Find where the given text appears and provide that cell's center as [x, y] coordinate. 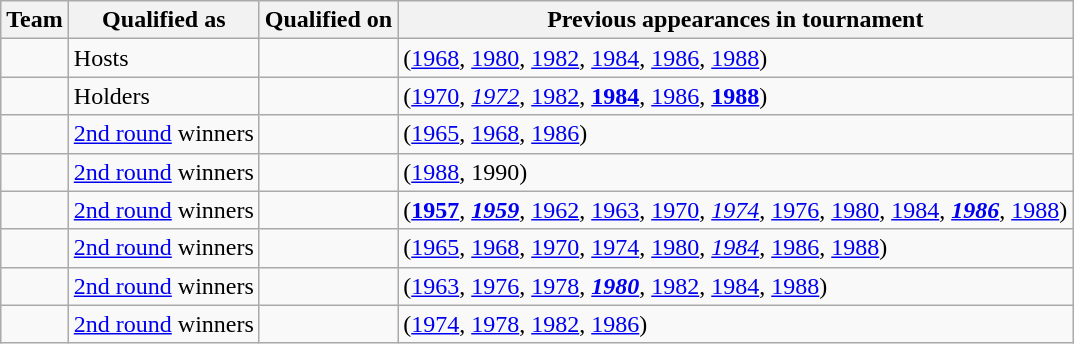
Qualified as [164, 20]
(1965, 1968, 1986) [736, 134]
(1968, 1980, 1982, 1984, 1986, 1988) [736, 58]
(1963, 1976, 1978, 1980, 1982, 1984, 1988) [736, 286]
Qualified on [328, 20]
(1965, 1968, 1970, 1974, 1980, 1984, 1986, 1988) [736, 248]
(1988, 1990) [736, 172]
(1957, 1959, 1962, 1963, 1970, 1974, 1976, 1980, 1984, 1986, 1988) [736, 210]
(1970, 1972, 1982, 1984, 1986, 1988) [736, 96]
Holders [164, 96]
Team [35, 20]
(1974, 1978, 1982, 1986) [736, 324]
Previous appearances in tournament [736, 20]
Hosts [164, 58]
